Provide the (X, Y) coordinate of the cell's center where the given text is located.  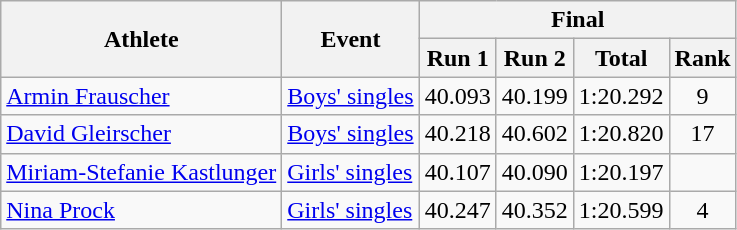
David Gleirscher (142, 134)
Nina Prock (142, 210)
40.218 (458, 134)
40.107 (458, 172)
Final (578, 20)
40.093 (458, 96)
Total (621, 58)
Armin Frauscher (142, 96)
40.090 (534, 172)
4 (702, 210)
Run 1 (458, 58)
1:20.820 (621, 134)
17 (702, 134)
1:20.197 (621, 172)
Miriam-Stefanie Kastlunger (142, 172)
Event (350, 39)
Run 2 (534, 58)
Athlete (142, 39)
9 (702, 96)
1:20.292 (621, 96)
40.247 (458, 210)
Rank (702, 58)
40.602 (534, 134)
40.199 (534, 96)
1:20.599 (621, 210)
40.352 (534, 210)
